Locate the cell with the specified text and output its (x, y) center coordinate. 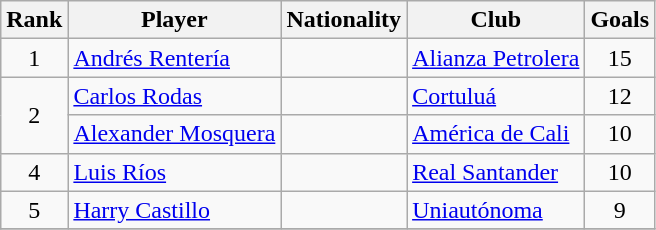
Nationality (344, 20)
2 (34, 115)
Rank (34, 20)
4 (34, 172)
Real Santander (496, 172)
Club (496, 20)
1 (34, 58)
Cortuluá (496, 96)
5 (34, 210)
Uniautónoma (496, 210)
Player (174, 20)
9 (620, 210)
Carlos Rodas (174, 96)
12 (620, 96)
Goals (620, 20)
15 (620, 58)
Alianza Petrolera (496, 58)
América de Cali (496, 134)
Harry Castillo (174, 210)
Luis Ríos (174, 172)
Andrés Rentería (174, 58)
Alexander Mosquera (174, 134)
